Determine the (x, y) coordinate at the center of the cell enclosing the given text.  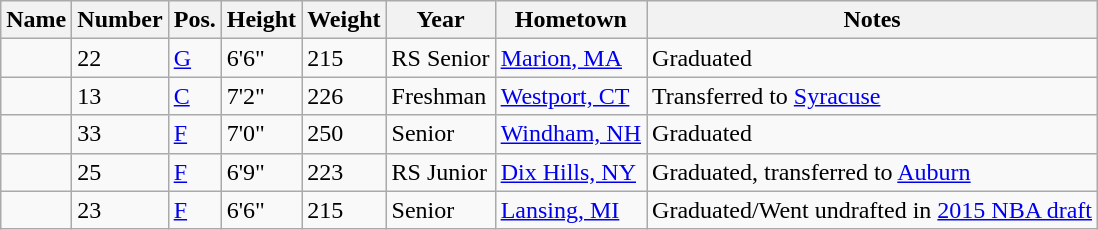
RS Junior (440, 172)
RS Senior (440, 58)
23 (120, 210)
Freshman (440, 96)
22 (120, 58)
Transferred to Syracuse (872, 96)
Number (120, 20)
Name (36, 20)
25 (120, 172)
Windham, NH (570, 134)
Weight (344, 20)
Marion, MA (570, 58)
Westport, CT (570, 96)
Graduated, transferred to Auburn (872, 172)
Notes (872, 20)
Hometown (570, 20)
7'0" (261, 134)
7'2" (261, 96)
226 (344, 96)
Lansing, MI (570, 210)
33 (120, 134)
Pos. (194, 20)
Height (261, 20)
G (194, 58)
C (194, 96)
223 (344, 172)
Dix Hills, NY (570, 172)
250 (344, 134)
13 (120, 96)
Graduated/Went undrafted in 2015 NBA draft (872, 210)
Year (440, 20)
6'9" (261, 172)
